Capture the cell that displays the provided text and extract its [x, y] central coordinate. 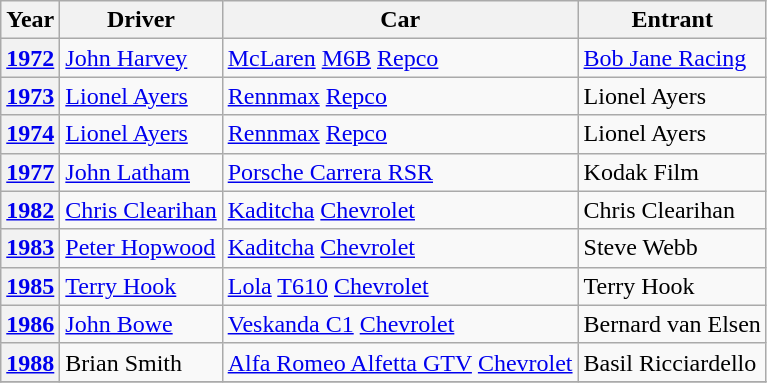
Car [400, 20]
Entrant [672, 20]
John Harvey [141, 58]
Driver [141, 20]
1977 [30, 172]
Year [30, 20]
Peter Hopwood [141, 248]
1986 [30, 324]
Bernard van Elsen [672, 324]
1982 [30, 210]
1985 [30, 286]
1988 [30, 362]
McLaren M6B Repco [400, 58]
1983 [30, 248]
John Bowe [141, 324]
Steve Webb [672, 248]
Bob Jane Racing [672, 58]
1974 [30, 134]
John Latham [141, 172]
1973 [30, 96]
Veskanda C1 Chevrolet [400, 324]
Basil Ricciardello [672, 362]
Brian Smith [141, 362]
Porsche Carrera RSR [400, 172]
Alfa Romeo Alfetta GTV Chevrolet [400, 362]
1972 [30, 58]
Kodak Film [672, 172]
Lola T610 Chevrolet [400, 286]
